Locate the cell with the specified text and output its (X, Y) center coordinate. 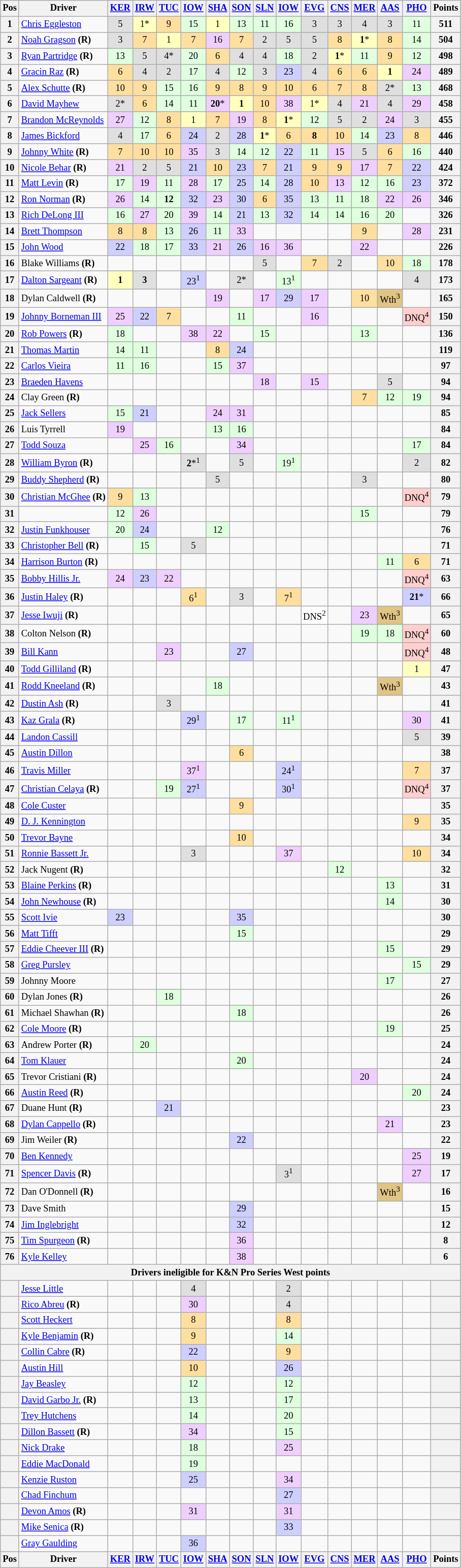
Andrew Porter (R) (63, 1045)
Ryan Partridge (R) (63, 56)
55 (10, 917)
50 (10, 838)
Todd Gilliland (R) (63, 669)
Blaine Perkins (R) (63, 886)
Travis Miller (63, 771)
62 (10, 1029)
Dylan Jones (R) (63, 998)
Rodd Kneeland (R) (63, 686)
291 (193, 721)
Dylan Caldwell (R) (63, 299)
Kyle Kelley (63, 1257)
Luis Tyrrell (63, 430)
Dave Smith (63, 1209)
72 (10, 1192)
326 (446, 215)
John Newhouse (R) (63, 901)
440 (446, 151)
68 (10, 1125)
468 (446, 88)
Tim Spurgeon (R) (63, 1240)
Dustin Ash (R) (63, 703)
150 (446, 317)
Thomas Martin (63, 350)
John Wood (63, 247)
489 (446, 72)
131 (288, 280)
Jay Beasley (63, 1385)
David Garbo Jr. (R) (63, 1400)
49 (10, 822)
Alex Schutte (R) (63, 88)
458 (446, 104)
Johnny White (R) (63, 151)
Jack Sellers (63, 413)
52 (10, 870)
Nicole Behar (R) (63, 168)
Dillon Bassett (R) (63, 1432)
Ben Kennedy (63, 1156)
Rich DeLong III (63, 215)
Jim Inglebright (63, 1225)
455 (446, 120)
75 (10, 1240)
40 (10, 669)
346 (446, 199)
56 (10, 934)
Trevor Bayne (63, 838)
51 (10, 853)
Landon Cassill (63, 738)
446 (446, 136)
504 (446, 41)
226 (446, 247)
Matt Levin (R) (63, 184)
Tom Klauer (63, 1061)
Bobby Hillis Jr. (63, 579)
Kyle Benjamin (R) (63, 1336)
Justin Funkhouser (63, 530)
64 (10, 1061)
136 (446, 334)
Christian McGhee (R) (63, 497)
Austin Hill (63, 1368)
54 (10, 901)
Collin Cabre (R) (63, 1352)
Blake Williams (R) (63, 263)
Spencer Davis (R) (63, 1174)
James Bickford (63, 136)
Matt Tifft (63, 934)
Dylan Cappello (R) (63, 1125)
Gray Gaulding (63, 1543)
Eddie Cheever III (R) (63, 950)
Devon Amos (R) (63, 1512)
Jim Weiler (R) (63, 1141)
97 (446, 366)
Clay Green (R) (63, 398)
Chris Eggleston (63, 24)
Johnny Moore (63, 981)
4* (169, 56)
Brett Thompson (63, 232)
Harrison Burton (R) (63, 562)
372 (446, 184)
Colton Nelson (R) (63, 634)
119 (446, 350)
D. J. Kennington (63, 822)
58 (10, 965)
Justin Haley (R) (63, 597)
Gracin Raz (R) (63, 72)
Ronnie Bassett Jr. (63, 853)
44 (10, 738)
Duane Hunt (R) (63, 1108)
Kaz Grala (R) (63, 721)
Brandon McReynolds (63, 120)
Michael Shawhan (R) (63, 1013)
Dan O'Donnell (R) (63, 1192)
Ron Norman (R) (63, 199)
45 (10, 754)
Bill Kann (63, 652)
Todd Souza (63, 446)
85 (446, 413)
371 (193, 771)
Nick Drake (63, 1448)
74 (10, 1225)
42 (10, 703)
165 (446, 299)
Trey Hutchens (63, 1416)
Dalton Sargeant (R) (63, 280)
301 (288, 789)
Jesse Iwuji (R) (63, 616)
511 (446, 24)
Austin Reed (R) (63, 1093)
173 (446, 280)
Scott Heckert (63, 1321)
David Mayhew (63, 104)
498 (446, 56)
William Byron (R) (63, 463)
2*1 (193, 463)
271 (193, 789)
Trevor Cristiani (R) (63, 1077)
Rob Powers (R) (63, 334)
178 (446, 263)
Chad Finchum (63, 1495)
67 (10, 1108)
20* (217, 104)
191 (288, 463)
73 (10, 1209)
Drivers ineligible for K&N Pro Series West points (230, 1273)
59 (10, 981)
Jesse Little (63, 1288)
Johnny Borneman III (63, 317)
21* (416, 597)
Cole Custer (63, 806)
Christian Celaya (R) (63, 789)
Braeden Havens (63, 382)
Mike Senica (R) (63, 1528)
Christopher Bell (R) (63, 546)
70 (10, 1156)
Cole Moore (R) (63, 1029)
111 (288, 721)
46 (10, 771)
57 (10, 950)
DNS2 (315, 616)
Noah Gragson (R) (63, 41)
Austin Dillon (63, 754)
241 (288, 771)
424 (446, 168)
69 (10, 1141)
80 (446, 479)
Carlos Vieira (63, 366)
Scott Ivie (63, 917)
82 (446, 463)
Greg Pursley (63, 965)
Jack Nugent (R) (63, 870)
Kenzie Ruston (63, 1480)
Buddy Shepherd (R) (63, 479)
Rico Abreu (R) (63, 1304)
Eddie MacDonald (63, 1464)
53 (10, 886)
